Find where the given text appears and provide that cell's center as (X, Y) coordinate. 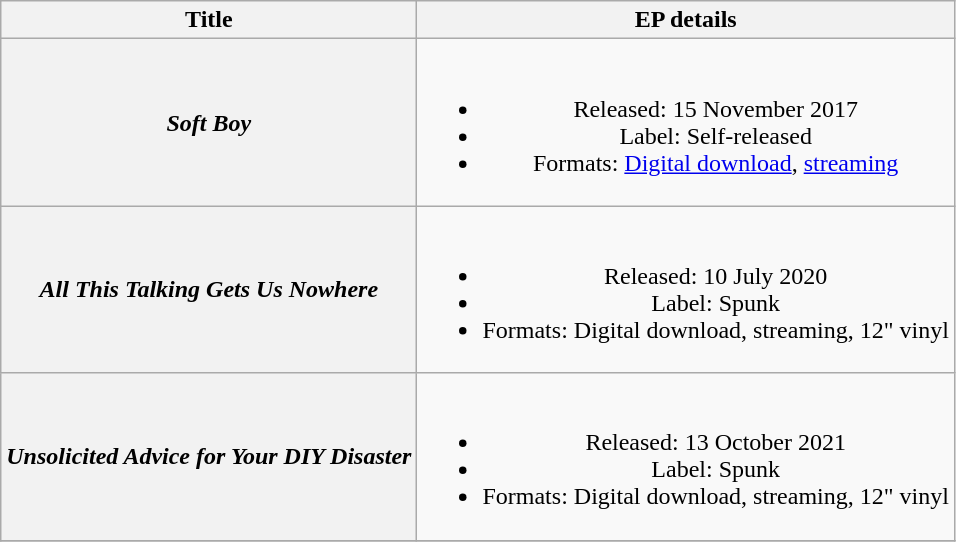
Unsolicited Advice for Your DIY Disaster (209, 456)
Released: 10 July 2020Label: SpunkFormats: Digital download, streaming, 12" vinyl (686, 290)
Soft Boy (209, 122)
Title (209, 20)
Released: 13 October 2021Label: SpunkFormats: Digital download, streaming, 12" vinyl (686, 456)
Released: 15 November 2017Label: Self-releasedFormats: Digital download, streaming (686, 122)
EP details (686, 20)
All This Talking Gets Us Nowhere (209, 290)
